Determine the [x, y] coordinate at the center of the cell enclosing the given text.  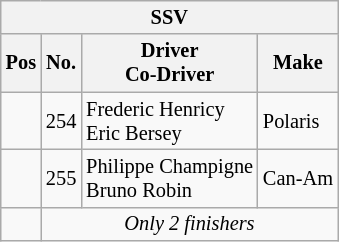
Polaris [298, 121]
No. [61, 63]
Philippe Champigne Bruno Robin [170, 178]
DriverCo-Driver [170, 63]
SSV [170, 17]
Only 2 finishers [190, 224]
Pos [21, 63]
254 [61, 121]
Frederic Henricy Eric Bersey [170, 121]
255 [61, 178]
Can-Am [298, 178]
Make [298, 63]
